Pinpoint the cell where the given text exists, returning its (x, y) midpoint coordinate. 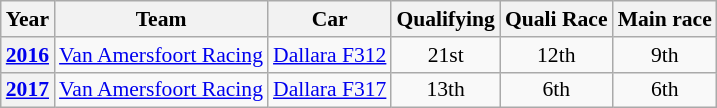
9th (665, 55)
2017 (28, 90)
Quali Race (556, 19)
21st (445, 55)
Main race (665, 19)
Year (28, 19)
2016 (28, 55)
13th (445, 90)
Dallara F312 (330, 55)
Dallara F317 (330, 90)
Car (330, 19)
Team (161, 19)
12th (556, 55)
Qualifying (445, 19)
